From the cell containing the given text, extract its center point as (x, y) coordinate. 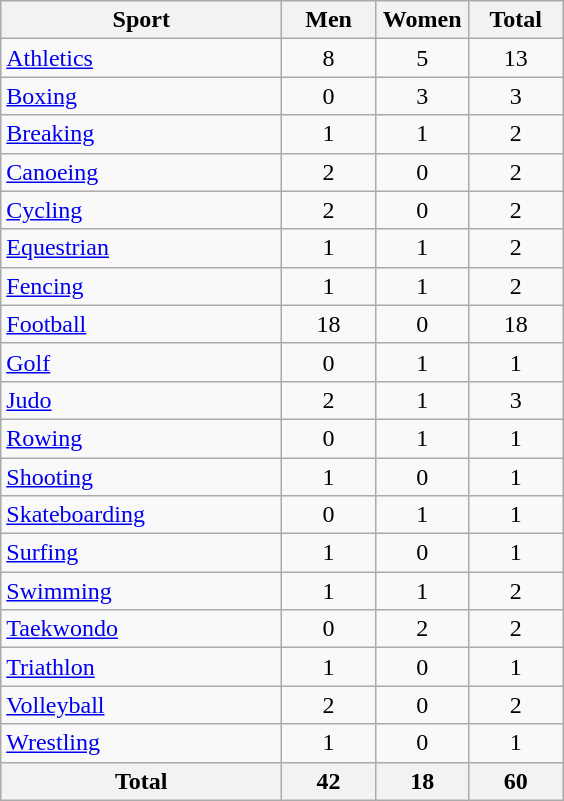
Men (329, 20)
Women (422, 20)
60 (516, 781)
5 (422, 58)
42 (329, 781)
Shooting (142, 477)
Taekwondo (142, 629)
Fencing (142, 286)
Canoeing (142, 172)
Cycling (142, 210)
Volleyball (142, 705)
Sport (142, 20)
13 (516, 58)
Swimming (142, 591)
Golf (142, 362)
Equestrian (142, 248)
Football (142, 324)
Wrestling (142, 743)
Rowing (142, 438)
Athletics (142, 58)
Skateboarding (142, 515)
8 (329, 58)
Triathlon (142, 667)
Judo (142, 400)
Surfing (142, 553)
Boxing (142, 96)
Breaking (142, 134)
